Provide the [X, Y] coordinate of the cell's center where the given text is located.  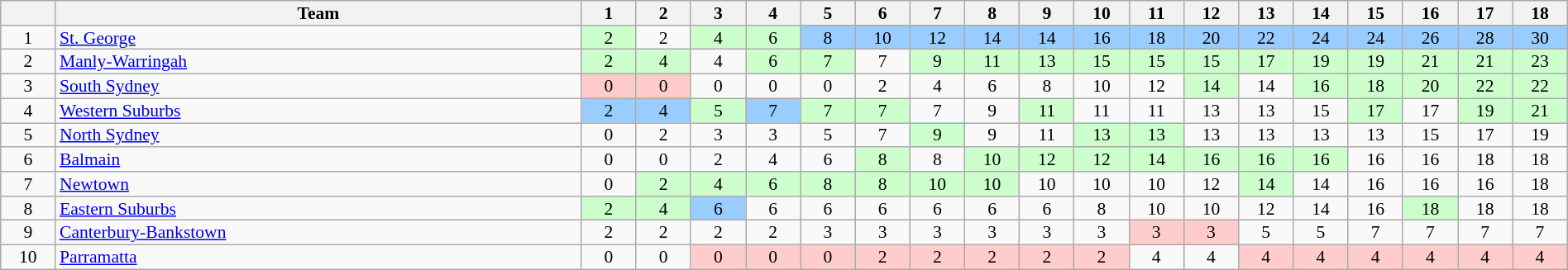
30 [1540, 38]
Western Suburbs [318, 111]
Canterbury-Bankstown [318, 233]
North Sydney [318, 135]
28 [1485, 38]
26 [1430, 38]
Balmain [318, 159]
Newtown [318, 184]
Eastern Suburbs [318, 209]
Parramatta [318, 258]
South Sydney [318, 87]
Manly-Warringah [318, 62]
Team [318, 13]
St. George [318, 38]
23 [1540, 62]
